Detect which cell encompasses the target text, then output its [X, Y] center coordinate. 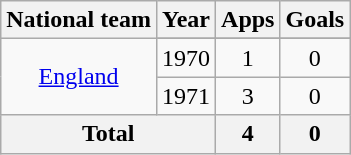
4 [248, 134]
Apps [248, 20]
1970 [186, 58]
Year [186, 20]
Total [108, 134]
Goals [315, 20]
National team [79, 20]
England [79, 77]
1 [248, 58]
3 [248, 96]
1971 [186, 96]
